Detect which cell encompasses the target text, then output its [x, y] center coordinate. 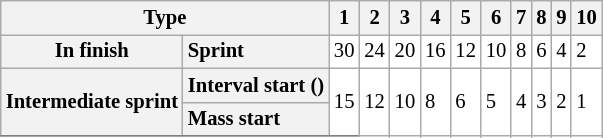
Intermediate sprint [92, 102]
30 [344, 51]
Interval start () [256, 85]
16 [435, 51]
Sprint [256, 51]
24 [374, 51]
7 [521, 17]
9 [561, 17]
15 [344, 102]
Mass start [256, 119]
Type [165, 17]
In finish [92, 51]
20 [405, 51]
